Identify which cell holds the provided text, then report its (x, y) central coordinate. 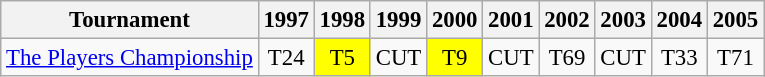
2005 (735, 20)
2002 (567, 20)
2004 (679, 20)
1997 (286, 20)
Tournament (130, 20)
2001 (511, 20)
1998 (342, 20)
2003 (623, 20)
T5 (342, 58)
2000 (455, 20)
T24 (286, 58)
T9 (455, 58)
T33 (679, 58)
T69 (567, 58)
The Players Championship (130, 58)
1999 (398, 20)
T71 (735, 58)
